Search for the cell housing the specified text and yield its (x, y) center coordinate. 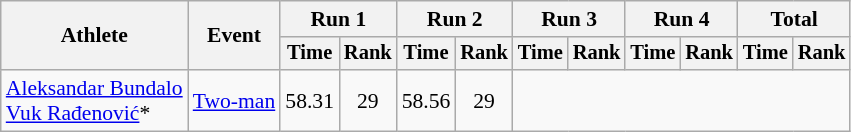
Total (794, 19)
Run 2 (455, 19)
Run 4 (681, 19)
Event (234, 36)
Run 1 (338, 19)
58.31 (310, 100)
Aleksandar BundaloVuk Rađenović* (94, 100)
58.56 (426, 100)
Two-man (234, 100)
Run 3 (569, 19)
Athlete (94, 36)
